Detect which cell encompasses the target text, then output its (X, Y) center coordinate. 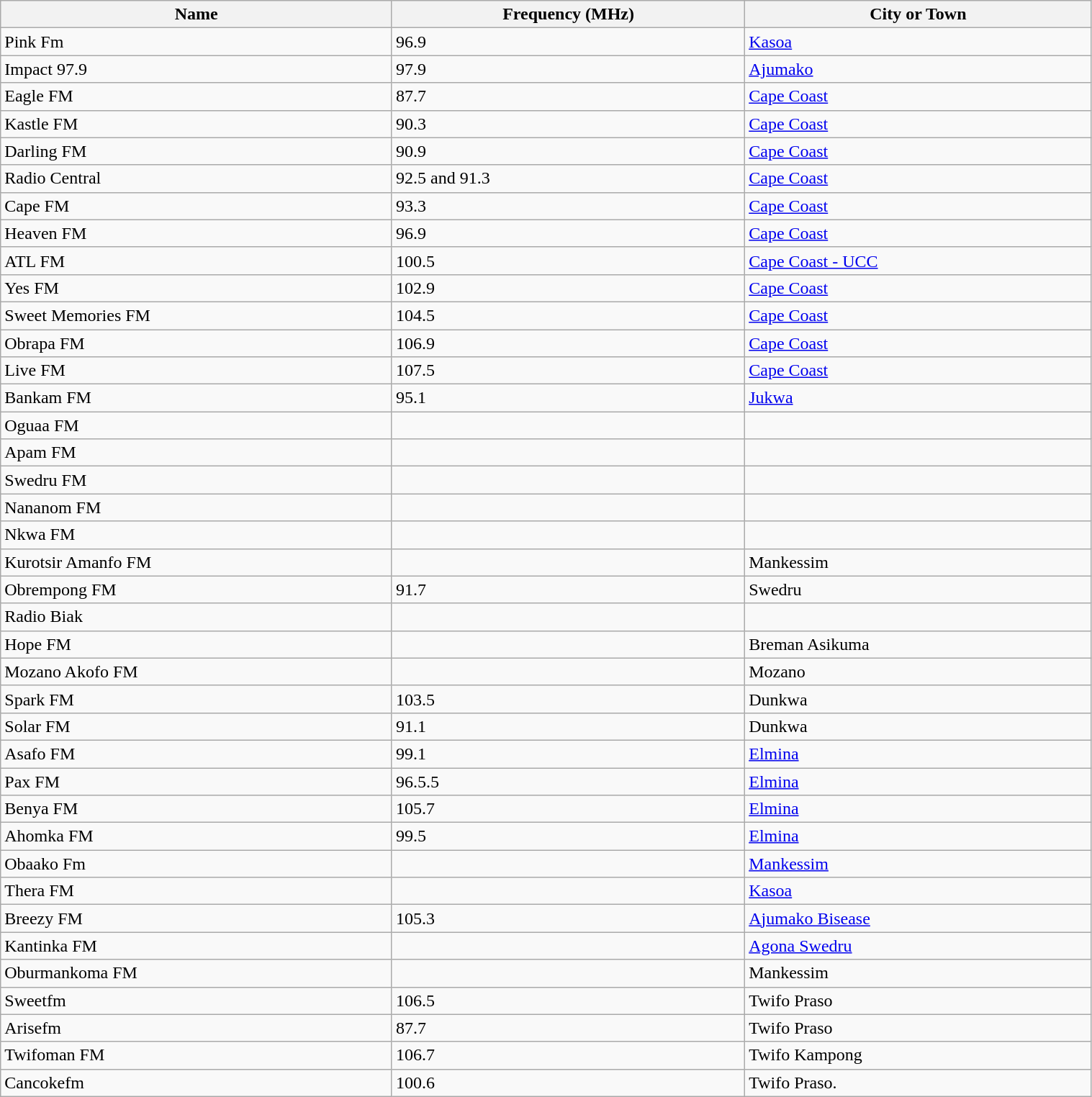
102.9 (568, 288)
Benya FM (197, 809)
Kastle FM (197, 124)
Obaako Fm (197, 864)
105.7 (568, 809)
Swedru (919, 590)
Nananom FM (197, 507)
Radio Central (197, 179)
Breman Asikuma (919, 644)
City or Town (919, 14)
106.5 (568, 1001)
Twifo Kampong (919, 1055)
Cape FM (197, 206)
ATL FM (197, 261)
Apam FM (197, 453)
Thera FM (197, 891)
90.3 (568, 124)
95.1 (568, 398)
Oguaa FM (197, 425)
91.1 (568, 726)
Agona Swedru (919, 946)
90.9 (568, 151)
97.9 (568, 69)
Breezy FM (197, 918)
Asafo FM (197, 754)
Hope FM (197, 644)
Live FM (197, 371)
Swedru FM (197, 480)
Sweetfm (197, 1001)
Nkwa FM (197, 535)
Frequency (MHz) (568, 14)
Pink Fm (197, 42)
Pax FM (197, 781)
Obrapa FM (197, 343)
Yes FM (197, 288)
93.3 (568, 206)
Spark FM (197, 699)
92.5 and 91.3 (568, 179)
Jukwa (919, 398)
Cape Coast - UCC (919, 261)
99.1 (568, 754)
Radio Biak (197, 617)
Impact 97.9 (197, 69)
99.5 (568, 836)
105.3 (568, 918)
103.5 (568, 699)
96.5.5 (568, 781)
Eagle FM (197, 96)
Oburmankoma FM (197, 973)
Bankam FM (197, 398)
106.9 (568, 343)
106.7 (568, 1055)
Twifo Praso. (919, 1083)
Obrempong FM (197, 590)
Name (197, 14)
Darling FM (197, 151)
Cancokefm (197, 1083)
Heaven FM (197, 233)
Sweet Memories FM (197, 315)
104.5 (568, 315)
Kurotsir Amanfo FM (197, 562)
Mozano Akofo FM (197, 672)
107.5 (568, 371)
100.5 (568, 261)
Solar FM (197, 726)
Kantinka FM (197, 946)
Ajumako (919, 69)
Ajumako Bisease (919, 918)
Arisefm (197, 1028)
Twifoman FM (197, 1055)
100.6 (568, 1083)
91.7 (568, 590)
Mozano (919, 672)
Ahomka FM (197, 836)
